Return [x, y] of the center of cell containing provided text 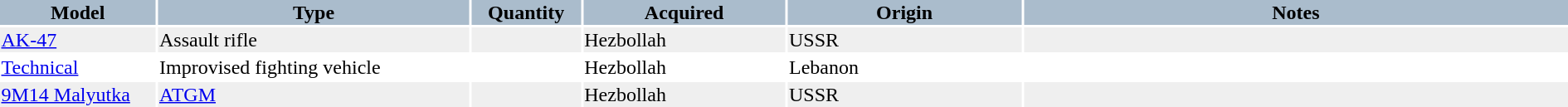
ATGM [314, 95]
Improvised fighting vehicle [314, 67]
Model [78, 12]
Quantity [526, 12]
Notes [1296, 12]
Type [314, 12]
Lebanon [904, 67]
Acquired [684, 12]
AK-47 [78, 40]
Assault rifle [314, 40]
9M14 Malyutka [78, 95]
Origin [904, 12]
Technical [78, 67]
